Detect which cell encompasses the target text, then output its [x, y] center coordinate. 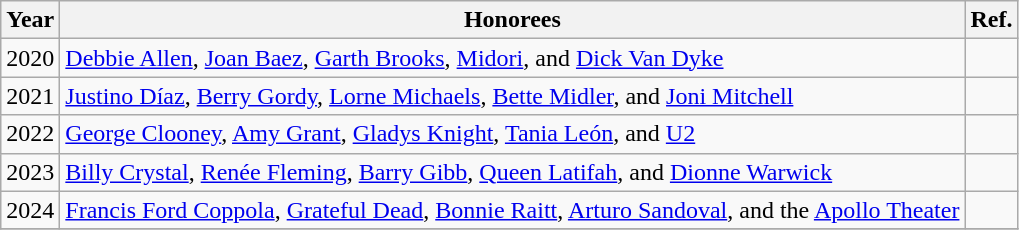
Billy Crystal, Renée Fleming, Barry Gibb, Queen Latifah, and Dionne Warwick [512, 172]
Honorees [512, 20]
2024 [30, 210]
George Clooney, Amy Grant, Gladys Knight, Tania León, and U2 [512, 134]
2020 [30, 58]
2021 [30, 96]
Justino Díaz, Berry Gordy, Lorne Michaels, Bette Midler, and Joni Mitchell [512, 96]
Ref. [992, 20]
Francis Ford Coppola, Grateful Dead, Bonnie Raitt, Arturo Sandoval, and the Apollo Theater [512, 210]
2023 [30, 172]
2022 [30, 134]
Debbie Allen, Joan Baez, Garth Brooks, Midori, and Dick Van Dyke [512, 58]
Year [30, 20]
